Return the (X, Y) coordinate for the center point of the cell that contains the specified text.  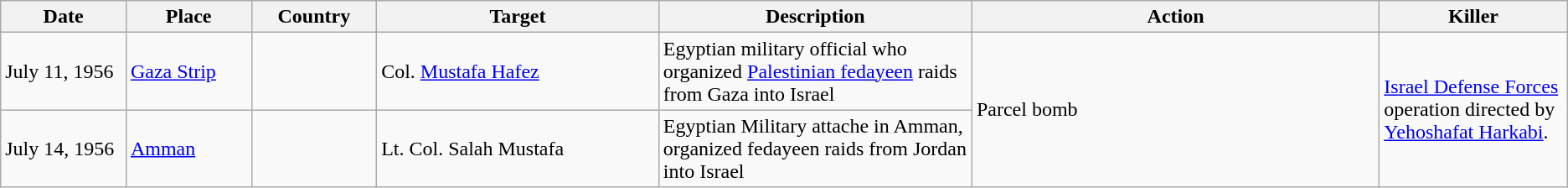
Parcel bomb (1175, 110)
July 11, 1956 (64, 71)
Lt. Col. Salah Mustafa (518, 149)
Israel Defense Forces operation directed by Yehoshafat Harkabi. (1473, 110)
Country (314, 17)
Col. Mustafa Hafez (518, 71)
Amman (188, 149)
Egyptian Military attache in Amman, organized fedayeen raids from Jordan into Israel (815, 149)
Egyptian military official who organized Palestinian fedayeen raids from Gaza into Israel (815, 71)
Date (64, 17)
Action (1175, 17)
Place (188, 17)
Target (518, 17)
Description (815, 17)
Killer (1473, 17)
July 14, 1956 (64, 149)
Gaza Strip (188, 71)
